For the text-containing cell, return its midpoint in (x, y) coordinate format. 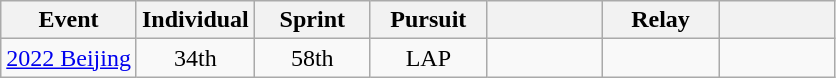
Pursuit (428, 20)
LAP (428, 58)
Event (69, 20)
Sprint (312, 20)
Relay (660, 20)
2022 Beijing (69, 58)
34th (195, 58)
58th (312, 58)
Individual (195, 20)
